Identify which cell holds the provided text, then report its [X, Y] central coordinate. 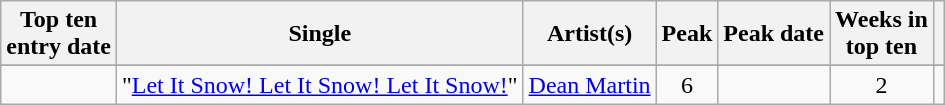
Top tenentry date [59, 34]
Weeks intop ten [882, 34]
Artist(s) [590, 34]
"Let It Snow! Let It Snow! Let It Snow!" [320, 85]
Peak date [774, 34]
Dean Martin [590, 85]
Peak [687, 34]
6 [687, 85]
Single [320, 34]
2 [882, 85]
